Extract the [x, y] coordinate from the center of the cell holding the provided text.  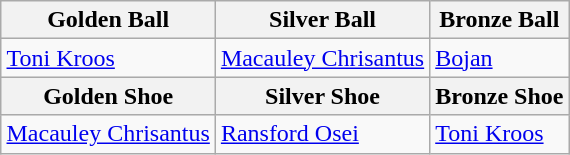
Bojan [500, 58]
Ransford Osei [322, 134]
Bronze Ball [500, 20]
Golden Shoe [108, 96]
Bronze Shoe [500, 96]
Silver Ball [322, 20]
Golden Ball [108, 20]
Silver Shoe [322, 96]
